Return [x, y] of the center of cell containing provided text 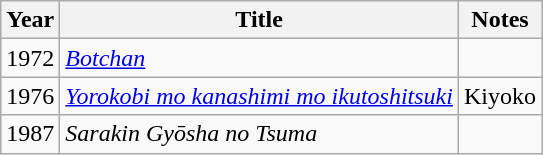
Sarakin Gyōsha no Tsuma [260, 134]
1972 [30, 58]
Title [260, 20]
1987 [30, 134]
Kiyoko [500, 96]
Notes [500, 20]
1976 [30, 96]
Botchan [260, 58]
Yorokobi mo kanashimi mo ikutoshitsuki [260, 96]
Year [30, 20]
